Scan for the cell matching the given text and deliver its [X, Y] coordinate at center. 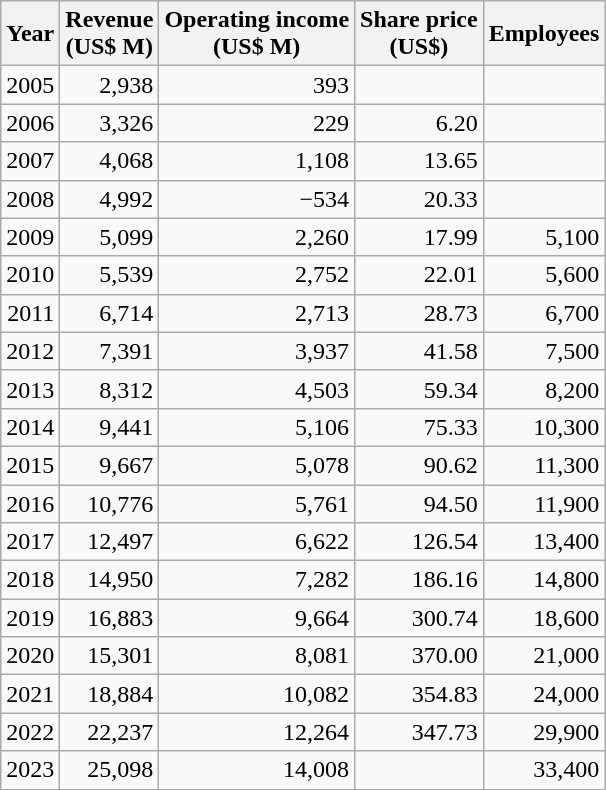
1,108 [257, 161]
5,600 [544, 275]
186.16 [420, 580]
Share price(US$) [420, 34]
16,883 [110, 618]
6,714 [110, 313]
20.33 [420, 199]
24,000 [544, 694]
10,300 [544, 427]
2,260 [257, 237]
3,937 [257, 351]
2016 [30, 503]
2011 [30, 313]
5,106 [257, 427]
2021 [30, 694]
354.83 [420, 694]
90.62 [420, 465]
2009 [30, 237]
17.99 [420, 237]
2010 [30, 275]
2006 [30, 123]
9,441 [110, 427]
2,938 [110, 85]
370.00 [420, 656]
12,497 [110, 542]
21,000 [544, 656]
13.65 [420, 161]
2007 [30, 161]
6,700 [544, 313]
8,312 [110, 389]
5,078 [257, 465]
2020 [30, 656]
12,264 [257, 732]
Employees [544, 34]
94.50 [420, 503]
2015 [30, 465]
9,667 [110, 465]
7,282 [257, 580]
25,098 [110, 770]
18,884 [110, 694]
14,950 [110, 580]
2012 [30, 351]
10,776 [110, 503]
300.74 [420, 618]
4,503 [257, 389]
33,400 [544, 770]
2013 [30, 389]
14,008 [257, 770]
2,713 [257, 313]
126.54 [420, 542]
11,300 [544, 465]
2005 [30, 85]
2022 [30, 732]
7,391 [110, 351]
2017 [30, 542]
3,326 [110, 123]
41.58 [420, 351]
6,622 [257, 542]
2023 [30, 770]
15,301 [110, 656]
4,992 [110, 199]
5,539 [110, 275]
347.73 [420, 732]
393 [257, 85]
18,600 [544, 618]
229 [257, 123]
11,900 [544, 503]
13,400 [544, 542]
−534 [257, 199]
28.73 [420, 313]
10,082 [257, 694]
8,200 [544, 389]
4,068 [110, 161]
2018 [30, 580]
22.01 [420, 275]
14,800 [544, 580]
6.20 [420, 123]
22,237 [110, 732]
2,752 [257, 275]
9,664 [257, 618]
75.33 [420, 427]
2019 [30, 618]
2014 [30, 427]
Revenue(US$ M) [110, 34]
2008 [30, 199]
29,900 [544, 732]
5,099 [110, 237]
5,761 [257, 503]
7,500 [544, 351]
Year [30, 34]
59.34 [420, 389]
Operating income(US$ M) [257, 34]
5,100 [544, 237]
8,081 [257, 656]
